Locate the cell with the specified text and output its (X, Y) center coordinate. 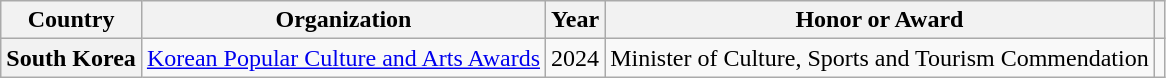
Minister of Culture, Sports and Tourism Commendation (880, 58)
South Korea (72, 58)
Honor or Award (880, 20)
Country (72, 20)
2024 (576, 58)
Year (576, 20)
Korean Popular Culture and Arts Awards (343, 58)
Organization (343, 20)
